From the cell containing the given text, extract its center point as (x, y) coordinate. 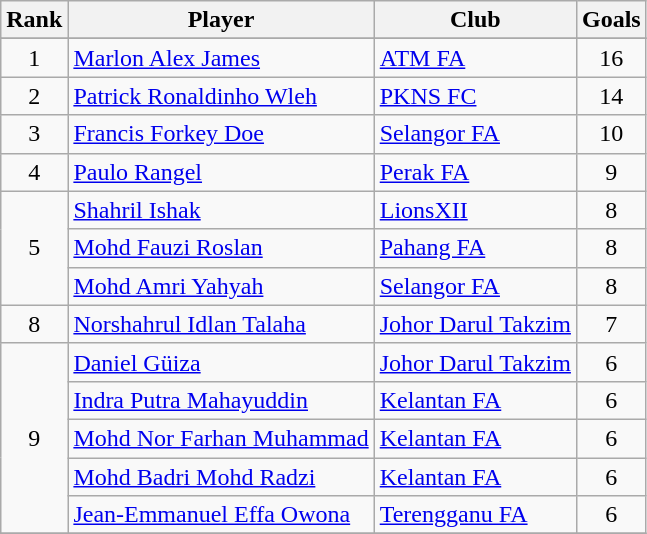
Francis Forkey Doe (221, 134)
1 (34, 58)
Mohd Amri Yahyah (221, 286)
Rank (34, 20)
7 (611, 324)
Daniel Güiza (221, 362)
5 (34, 248)
PKNS FC (475, 96)
Terengganu FA (475, 515)
Shahril Ishak (221, 210)
14 (611, 96)
Mohd Badri Mohd Radzi (221, 477)
Jean-Emmanuel Effa Owona (221, 515)
Paulo Rangel (221, 172)
Goals (611, 20)
Perak FA (475, 172)
Player (221, 20)
Pahang FA (475, 248)
Norshahrul Idlan Talaha (221, 324)
4 (34, 172)
LionsXII (475, 210)
Club (475, 20)
Indra Putra Mahayuddin (221, 400)
10 (611, 134)
Mohd Fauzi Roslan (221, 248)
Patrick Ronaldinho Wleh (221, 96)
Mohd Nor Farhan Muhammad (221, 438)
3 (34, 134)
2 (34, 96)
16 (611, 58)
Marlon Alex James (221, 58)
ATM FA (475, 58)
